Return (X, Y) of the center of cell containing provided text 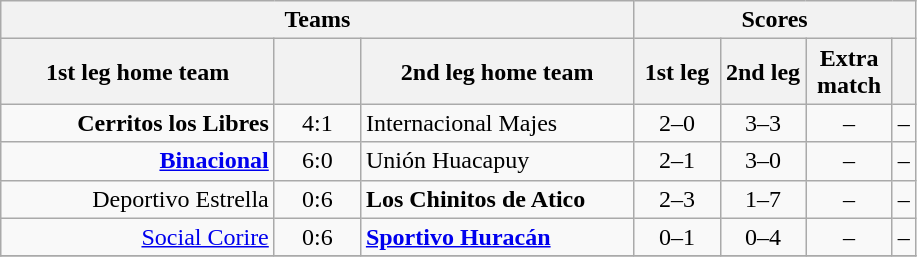
Unión Huacapuy (497, 161)
2–3 (677, 199)
3–3 (763, 123)
Teams (318, 20)
1st leg home team (138, 72)
Scores (774, 20)
2nd leg (763, 72)
Extra match (849, 72)
Social Corire (138, 237)
0–1 (677, 237)
2nd leg home team (497, 72)
Los Chinitos de Atico (497, 199)
Binacional (138, 161)
0–4 (763, 237)
Deportivo Estrella (138, 199)
2–1 (677, 161)
Internacional Majes (497, 123)
1st leg (677, 72)
4:1 (317, 123)
6:0 (317, 161)
1–7 (763, 199)
Cerritos los Libres (138, 123)
Sportivo Huracán (497, 237)
3–0 (763, 161)
2–0 (677, 123)
